Return the (x, y) coordinate for the center point of the cell that contains the specified text.  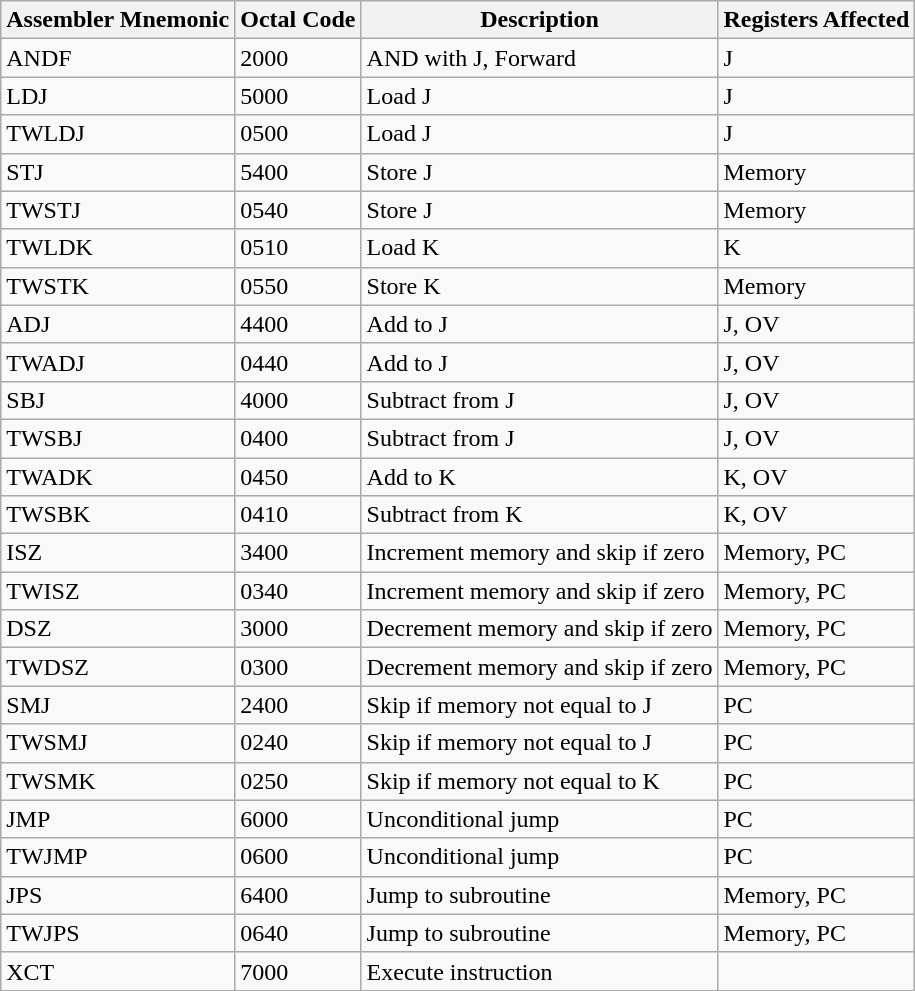
3000 (298, 629)
0400 (298, 438)
TWJPS (118, 933)
5400 (298, 172)
SMJ (118, 705)
0410 (298, 515)
JMP (118, 819)
ANDF (118, 58)
TWISZ (118, 591)
0300 (298, 667)
0440 (298, 362)
TWSMJ (118, 743)
K (816, 248)
0500 (298, 134)
0550 (298, 286)
Load K (540, 248)
DSZ (118, 629)
0600 (298, 857)
5000 (298, 96)
TWLDJ (118, 134)
TWSTJ (118, 210)
Assembler Mnemonic (118, 20)
JPS (118, 895)
TWSBJ (118, 438)
Subtract from K (540, 515)
LDJ (118, 96)
TWLDK (118, 248)
0450 (298, 477)
0540 (298, 210)
TWADK (118, 477)
7000 (298, 971)
Description (540, 20)
TWSTK (118, 286)
6400 (298, 895)
ISZ (118, 553)
TWDSZ (118, 667)
Store K (540, 286)
2400 (298, 705)
SBJ (118, 400)
Octal Code (298, 20)
Execute instruction (540, 971)
TWADJ (118, 362)
Registers Affected (816, 20)
Add to K (540, 477)
STJ (118, 172)
0240 (298, 743)
2000 (298, 58)
TWJMP (118, 857)
3400 (298, 553)
0250 (298, 781)
TWSBK (118, 515)
AND with J, Forward (540, 58)
0640 (298, 933)
0340 (298, 591)
ADJ (118, 324)
XCT (118, 971)
TWSMK (118, 781)
4400 (298, 324)
6000 (298, 819)
0510 (298, 248)
4000 (298, 400)
Skip if memory not equal to K (540, 781)
